Capture the cell that displays the provided text and extract its (x, y) central coordinate. 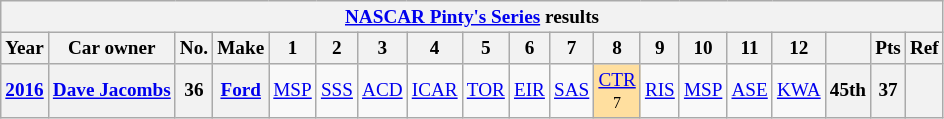
5 (486, 48)
1 (293, 48)
CTR7 (617, 91)
Ref (924, 48)
SSS (336, 91)
Pts (888, 48)
No. (194, 48)
Year (25, 48)
Make (241, 48)
45th (848, 91)
ICAR (434, 91)
8 (617, 48)
Dave Jacombs (112, 91)
11 (750, 48)
RIS (660, 91)
Car owner (112, 48)
TOR (486, 91)
12 (798, 48)
10 (703, 48)
2 (336, 48)
9 (660, 48)
EIR (529, 91)
7 (571, 48)
36 (194, 91)
NASCAR Pinty's Series results (472, 17)
SAS (571, 91)
Ford (241, 91)
ACD (382, 91)
3 (382, 48)
ASE (750, 91)
2016 (25, 91)
KWA (798, 91)
6 (529, 48)
4 (434, 48)
37 (888, 91)
